Capture the cell that displays the provided text and extract its (x, y) central coordinate. 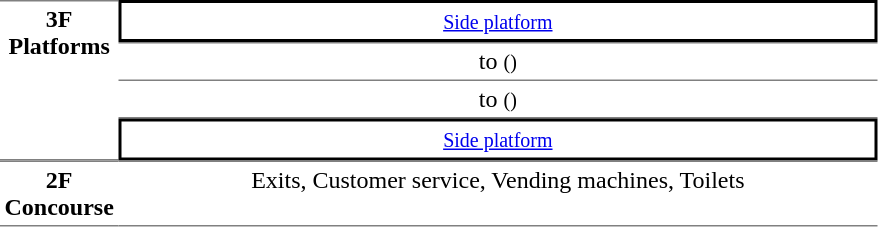
3FPlatforms (59, 80)
Exits, Customer service, Vending machines, Toilets (498, 193)
2FConcourse (59, 193)
